Return the [x, y] coordinate for the center point of the cell that contains the specified text.  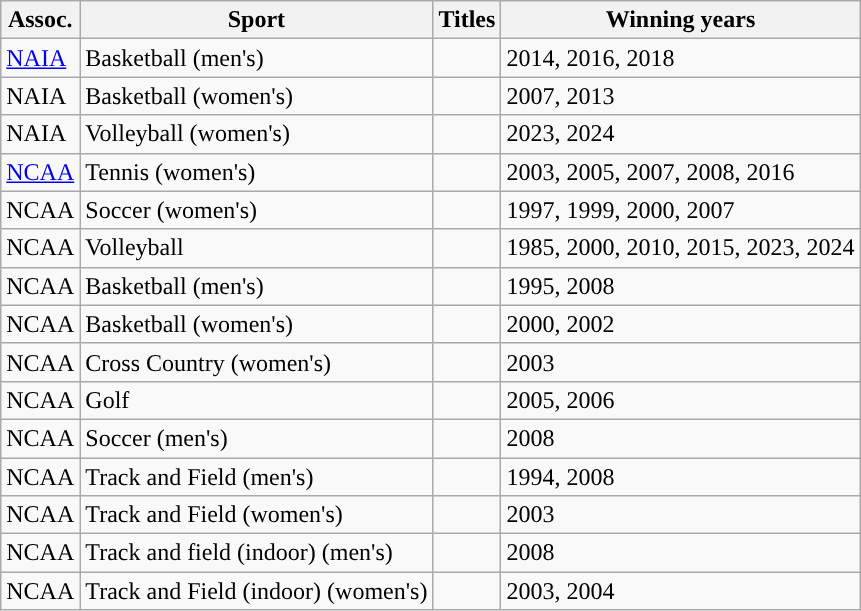
Sport [256, 20]
Golf [256, 400]
1985, 2000, 2010, 2015, 2023, 2024 [680, 248]
2003, 2004 [680, 591]
Volleyball [256, 248]
Track and Field (men's) [256, 477]
Volleyball (women's) [256, 134]
2023, 2024 [680, 134]
1997, 1999, 2000, 2007 [680, 210]
1995, 2008 [680, 286]
1994, 2008 [680, 477]
2005, 2006 [680, 400]
2014, 2016, 2018 [680, 58]
2003, 2005, 2007, 2008, 2016 [680, 172]
Track and field (indoor) (men's) [256, 553]
2007, 2013 [680, 96]
Cross Country (women's) [256, 362]
Track and Field (indoor) (women's) [256, 591]
Titles [467, 20]
Soccer (men's) [256, 438]
2000, 2002 [680, 324]
Track and Field (women's) [256, 515]
Tennis (women's) [256, 172]
Winning years [680, 20]
Assoc. [40, 20]
Soccer (women's) [256, 210]
